For the text-containing cell, return its midpoint in [x, y] coordinate format. 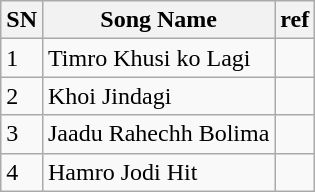
1 [22, 58]
Hamro Jodi Hit [158, 172]
ref [295, 20]
Song Name [158, 20]
Timro Khusi ko Lagi [158, 58]
Khoi Jindagi [158, 96]
2 [22, 96]
3 [22, 134]
4 [22, 172]
SN [22, 20]
Jaadu Rahechh Bolima [158, 134]
